Locate the cell with the specified text and output its (X, Y) center coordinate. 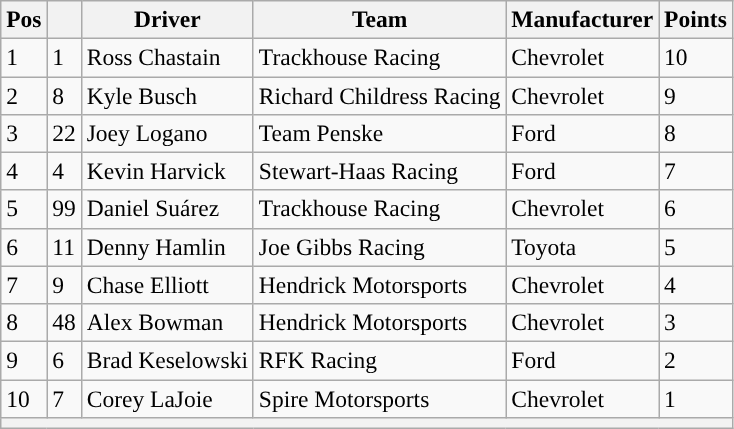
Alex Bowman (167, 322)
RFK Racing (379, 360)
Points (696, 19)
Spire Motorsports (379, 398)
Driver (167, 19)
Toyota (582, 247)
Stewart-Haas Racing (379, 171)
Ross Chastain (167, 57)
Richard Childress Racing (379, 95)
22 (64, 133)
99 (64, 209)
Kyle Busch (167, 95)
Team (379, 19)
Joey Logano (167, 133)
Kevin Harvick (167, 171)
Daniel Suárez (167, 209)
Manufacturer (582, 19)
Chase Elliott (167, 285)
Pos (24, 19)
Denny Hamlin (167, 247)
Joe Gibbs Racing (379, 247)
11 (64, 247)
Team Penske (379, 133)
Brad Keselowski (167, 360)
Corey LaJoie (167, 398)
48 (64, 322)
